Detect which cell encompasses the target text, then output its [x, y] center coordinate. 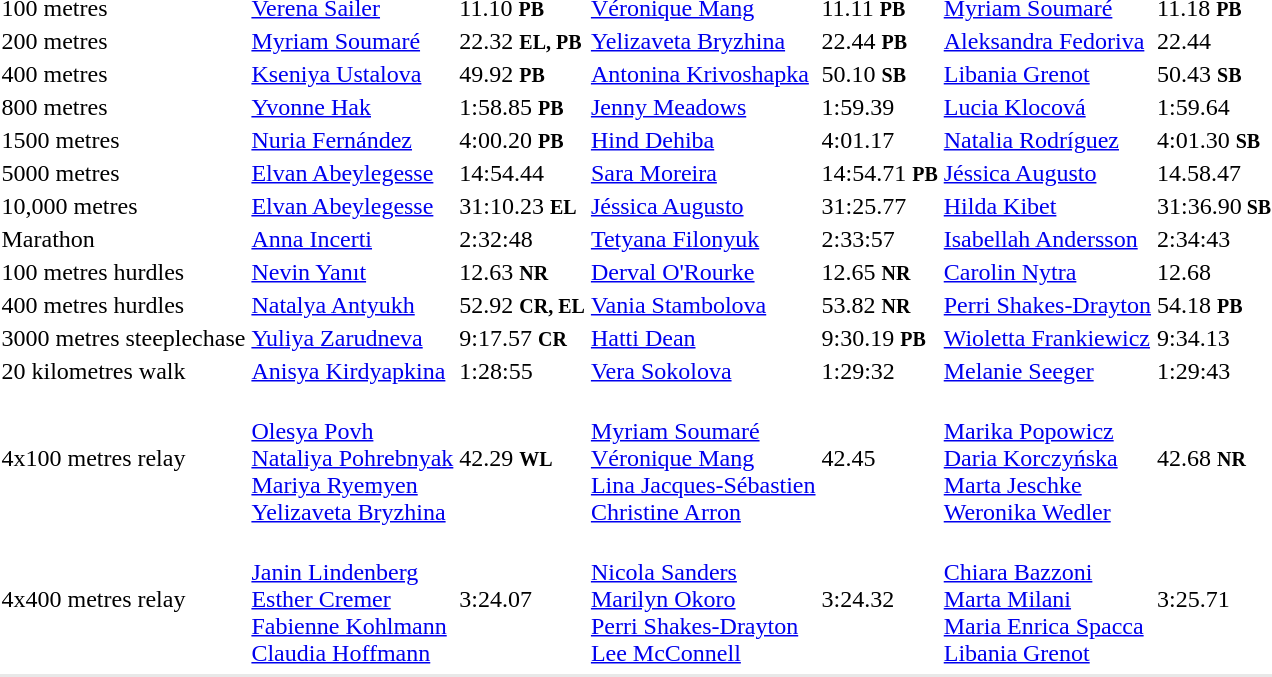
Tetyana Filonyuk [703, 239]
42.45 [880, 458]
4x400 metres relay [124, 599]
Isabellah Andersson [1047, 239]
Natalya Antyukh [352, 305]
Chiara BazzoniMarta MilaniMaria Enrica SpaccaLibania Grenot [1047, 599]
Antonina Krivoshapka [703, 74]
Lucia Klocová [1047, 107]
Marika PopowiczDaria KorczyńskaMarta JeschkeWeronika Wedler [1047, 458]
Anna Incerti [352, 239]
42.29 WL [522, 458]
Hilda Kibet [1047, 206]
3:24.32 [880, 599]
50.10 SB [880, 74]
Aleksandra Fedoriva [1047, 41]
Jenny Meadows [703, 107]
9:17.57 CR [522, 338]
Olesya PovhNataliya PohrebnyakMariya RyemyenYelizaveta Bryzhina [352, 458]
Nicola SandersMarilyn OkoroPerri Shakes-DraytonLee McConnell [703, 599]
Myriam Soumaré [352, 41]
Melanie Seeger [1047, 371]
Wioletta Frankiewicz [1047, 338]
4x100 metres relay [124, 458]
22.32 EL, PB [522, 41]
Hind Dehiba [703, 140]
3000 metres steeplechase [124, 338]
Janin LindenbergEsther CremerFabienne KohlmannClaudia Hoffmann [352, 599]
10,000 metres [124, 206]
Derval O'Rourke [703, 272]
5000 metres [124, 173]
400 metres [124, 74]
2:33:57 [880, 239]
Nuria Fernández [352, 140]
200 metres [124, 41]
Myriam SoumaréVéronique MangLina Jacques-SébastienChristine Arron [703, 458]
14:54.71 PB [880, 173]
4:01.17 [880, 140]
1:58.85 PB [522, 107]
Vera Sokolova [703, 371]
31:25.77 [880, 206]
Sara Moreira [703, 173]
22.44 PB [880, 41]
1:59.39 [880, 107]
52.92 CR, EL [522, 305]
Yuliya Zarudneva [352, 338]
31:10.23 EL [522, 206]
12.63 NR [522, 272]
Yelizaveta Bryzhina [703, 41]
1:28:55 [522, 371]
49.92 PB [522, 74]
Perri Shakes-Drayton [1047, 305]
14:54.44 [522, 173]
Natalia Rodríguez [1047, 140]
Carolin Nytra [1047, 272]
9:30.19 PB [880, 338]
20 kilometres walk [124, 371]
Nevin Yanıt [352, 272]
100 metres hurdles [124, 272]
1500 metres [124, 140]
Anisya Kirdyapkina [352, 371]
53.82 NR [880, 305]
400 metres hurdles [124, 305]
Yvonne Hak [352, 107]
Vania Stambolova [703, 305]
Kseniya Ustalova [352, 74]
2:32:48 [522, 239]
3:24.07 [522, 599]
4:00.20 PB [522, 140]
800 metres [124, 107]
Libania Grenot [1047, 74]
1:29:32 [880, 371]
12.65 NR [880, 272]
Marathon [124, 239]
Hatti Dean [703, 338]
